Provide the [X, Y] coordinate of the cell's center where the given text is located.  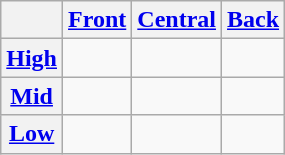
High [32, 58]
Back [254, 20]
Front [98, 20]
Low [32, 134]
Central [177, 20]
Mid [32, 96]
